Output the [X, Y] coordinate of the center of the cell containing the given text.  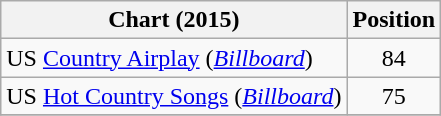
Position [394, 20]
Chart (2015) [174, 20]
US Country Airplay (Billboard) [174, 58]
US Hot Country Songs (Billboard) [174, 96]
84 [394, 58]
75 [394, 96]
